Output the [x, y] coordinate of the center of the cell containing the given text.  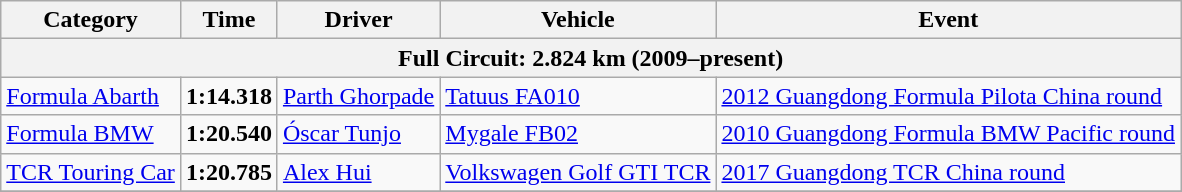
Full Circuit: 2.824 km (2009–present) [591, 58]
Time [228, 20]
TCR Touring Car [91, 172]
1:20.540 [228, 134]
Event [948, 20]
Category [91, 20]
Óscar Tunjo [358, 134]
Parth Ghorpade [358, 96]
2017 Guangdong TCR China round [948, 172]
Vehicle [578, 20]
1:14.318 [228, 96]
Alex Hui [358, 172]
Tatuus FA010 [578, 96]
1:20.785 [228, 172]
Formula Abarth [91, 96]
Volkswagen Golf GTI TCR [578, 172]
Driver [358, 20]
Mygale FB02 [578, 134]
Formula BMW [91, 134]
2010 Guangdong Formula BMW Pacific round [948, 134]
2012 Guangdong Formula Pilota China round [948, 96]
